Output the [X, Y] coordinate of the center of the cell containing the given text.  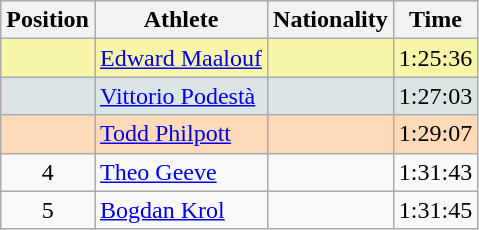
Edward Maalouf [180, 58]
5 [48, 210]
Athlete [180, 20]
Theo Geeve [180, 172]
Vittorio Podestà [180, 96]
1:27:03 [435, 96]
Bogdan Krol [180, 210]
Todd Philpott [180, 134]
1:29:07 [435, 134]
1:25:36 [435, 58]
4 [48, 172]
1:31:45 [435, 210]
Nationality [331, 20]
Position [48, 20]
Time [435, 20]
1:31:43 [435, 172]
